Find where the given text appears and provide that cell's center as (x, y) coordinate. 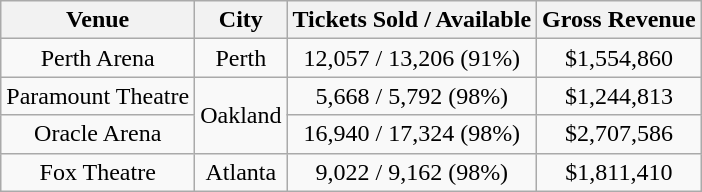
Tickets Sold / Available (412, 20)
12,057 / 13,206 (91%) (412, 58)
$1,244,813 (620, 96)
$2,707,586 (620, 134)
City (241, 20)
Paramount Theatre (98, 96)
16,940 / 17,324 (98%) (412, 134)
$1,554,860 (620, 58)
Perth (241, 58)
Venue (98, 20)
9,022 / 9,162 (98%) (412, 172)
Atlanta (241, 172)
$1,811,410 (620, 172)
Fox Theatre (98, 172)
Oracle Arena (98, 134)
Perth Arena (98, 58)
Oakland (241, 115)
Gross Revenue (620, 20)
5,668 / 5,792 (98%) (412, 96)
